Search for the cell housing the specified text and yield its [x, y] center coordinate. 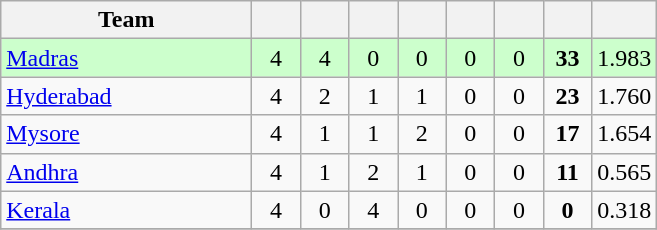
0.565 [624, 172]
11 [568, 172]
33 [568, 58]
Team [126, 20]
Hyderabad [126, 96]
23 [568, 96]
Mysore [126, 134]
17 [568, 134]
Kerala [126, 210]
Andhra [126, 172]
1.760 [624, 96]
0.318 [624, 210]
1.654 [624, 134]
1.983 [624, 58]
Madras [126, 58]
